Determine the (X, Y) coordinate at the center of the cell enclosing the given text.  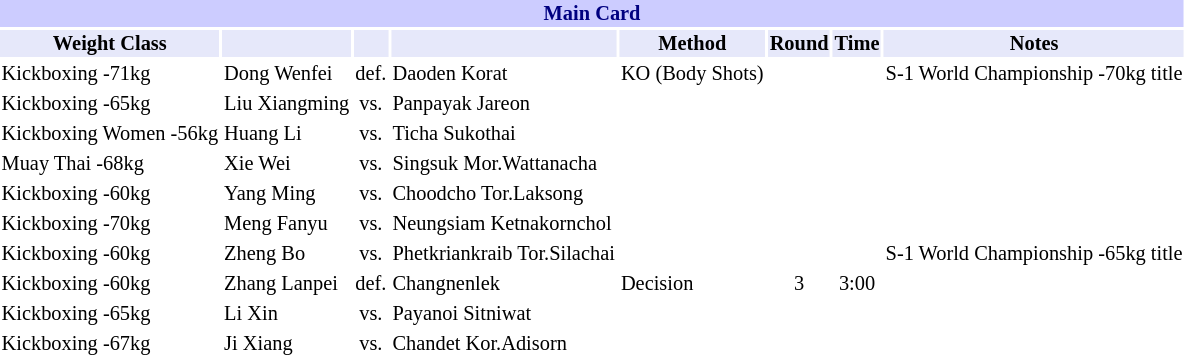
Dong Wenfei (287, 74)
Singsuk Mor.Wattanacha (504, 164)
Main Card (592, 14)
3:00 (857, 284)
Kickboxing -71kg (110, 74)
Kickboxing Women -56kg (110, 134)
Phetkriankraib Tor.Silachai (504, 254)
Payanoi Sitniwat (504, 314)
Notes (1034, 44)
Zheng Bo (287, 254)
3 (799, 284)
Liu Xiangming (287, 104)
Choodcho Tor.Laksong (504, 194)
Muay Thai -68kg (110, 164)
Weight Class (110, 44)
S-1 World Championship -65kg title (1034, 254)
Ticha Sukothai (504, 134)
Panpayak Jareon (504, 104)
Changnenlek (504, 284)
Time (857, 44)
Method (692, 44)
Zhang Lanpei (287, 284)
KO (Body Shots) (692, 74)
Meng Fanyu (287, 224)
Huang Li (287, 134)
Xie Wei (287, 164)
Round (799, 44)
Daoden Korat (504, 74)
Neungsiam Ketnakornchol (504, 224)
Decision (692, 284)
Kickboxing -70kg (110, 224)
Li Xin (287, 314)
Yang Ming (287, 194)
S-1 World Championship -70kg title (1034, 74)
